Output the [X, Y] coordinate of the center of the cell containing the given text.  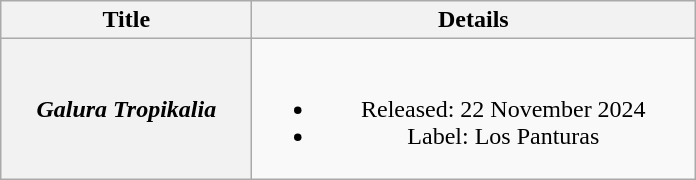
Details [474, 20]
Galura Tropikalia [126, 109]
Title [126, 20]
Released: 22 November 2024Label: Los Panturas [474, 109]
